Locate the cell with the specified text and output its [x, y] center coordinate. 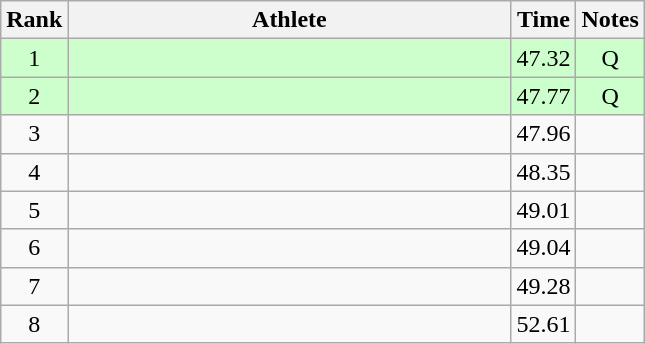
47.32 [544, 58]
3 [34, 134]
49.28 [544, 286]
47.77 [544, 96]
48.35 [544, 172]
5 [34, 210]
Rank [34, 20]
4 [34, 172]
6 [34, 248]
Time [544, 20]
Athlete [290, 20]
47.96 [544, 134]
Notes [610, 20]
52.61 [544, 324]
49.04 [544, 248]
7 [34, 286]
1 [34, 58]
49.01 [544, 210]
2 [34, 96]
8 [34, 324]
